Capture the cell that displays the provided text and extract its [X, Y] central coordinate. 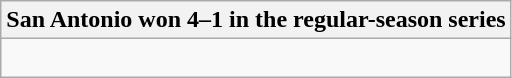
San Antonio won 4–1 in the regular-season series [256, 20]
